From the cell containing the given text, extract its center point as (x, y) coordinate. 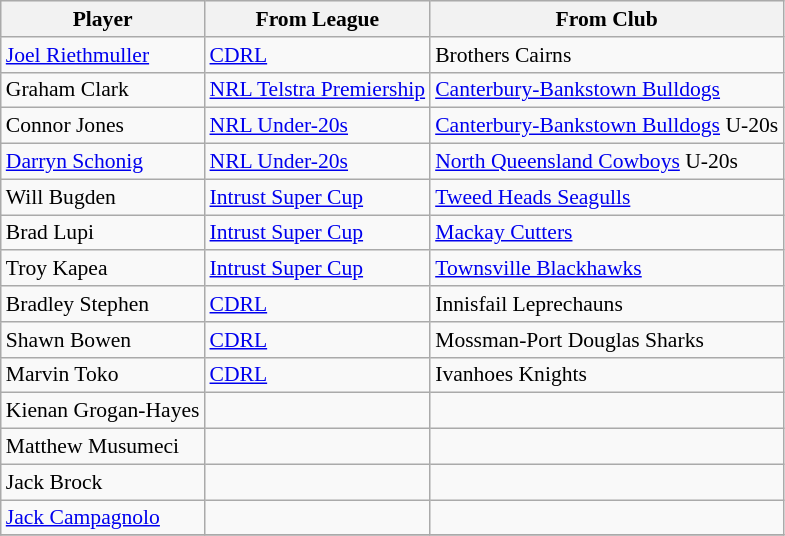
Brad Lupi (103, 233)
Jack Campagnolo (103, 518)
Joel Riethmuller (103, 55)
Brothers Cairns (606, 55)
Matthew Musumeci (103, 447)
NRL Telstra Premiership (317, 90)
Canterbury-Bankstown Bulldogs U-20s (606, 126)
Mackay Cutters (606, 233)
Will Bugden (103, 197)
Darryn Schonig (103, 162)
Shawn Bowen (103, 340)
Townsville Blackhawks (606, 269)
Tweed Heads Seagulls (606, 197)
Mossman-Port Douglas Sharks (606, 340)
Innisfail Leprechauns (606, 304)
Jack Brock (103, 482)
North Queensland Cowboys U-20s (606, 162)
Bradley Stephen (103, 304)
From Club (606, 19)
From League (317, 19)
Troy Kapea (103, 269)
Kienan Grogan-Hayes (103, 411)
Graham Clark (103, 90)
Ivanhoes Knights (606, 375)
Marvin Toko (103, 375)
Canterbury-Bankstown Bulldogs (606, 90)
Player (103, 19)
Connor Jones (103, 126)
